Locate the cell with the specified text and output its [X, Y] center coordinate. 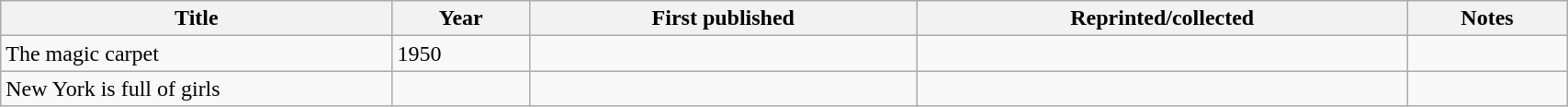
Title [197, 18]
Notes [1486, 18]
Year [461, 18]
New York is full of girls [197, 89]
Reprinted/collected [1162, 18]
1950 [461, 53]
First published [724, 18]
The magic carpet [197, 53]
